Identify which cell holds the provided text, then report its [X, Y] central coordinate. 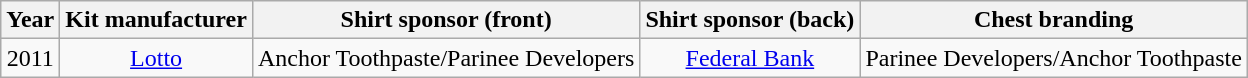
Anchor Toothpaste/Parinee Developers [446, 58]
Shirt sponsor (back) [750, 20]
Shirt sponsor (front) [446, 20]
Kit manufacturer [156, 20]
Federal Bank [750, 58]
2011 [30, 58]
Parinee Developers/Anchor Toothpaste [1054, 58]
Lotto [156, 58]
Year [30, 20]
Chest branding [1054, 20]
